Detect which cell encompasses the target text, then output its [x, y] center coordinate. 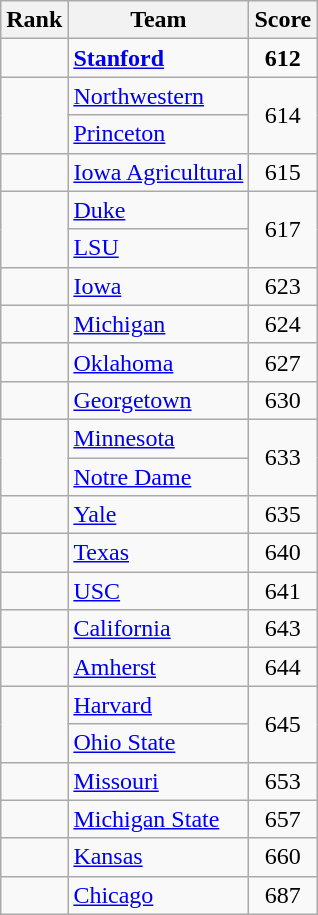
623 [283, 286]
USC [158, 591]
Chicago [158, 895]
635 [283, 515]
Notre Dame [158, 477]
Iowa [158, 286]
640 [283, 553]
Harvard [158, 705]
Stanford [158, 58]
Michigan [158, 324]
Texas [158, 553]
Princeton [158, 134]
LSU [158, 248]
624 [283, 324]
612 [283, 58]
645 [283, 724]
Iowa Agricultural [158, 172]
630 [283, 400]
657 [283, 819]
Ohio State [158, 743]
627 [283, 362]
Rank [34, 20]
Kansas [158, 857]
Oklahoma [158, 362]
Michigan State [158, 819]
641 [283, 591]
660 [283, 857]
Yale [158, 515]
617 [283, 229]
Score [283, 20]
Duke [158, 210]
643 [283, 629]
633 [283, 457]
653 [283, 781]
Amherst [158, 667]
687 [283, 895]
Northwestern [158, 96]
Missouri [158, 781]
Minnesota [158, 438]
Team [158, 20]
Georgetown [158, 400]
614 [283, 115]
California [158, 629]
615 [283, 172]
644 [283, 667]
